Return (x, y) of the center of cell containing provided text 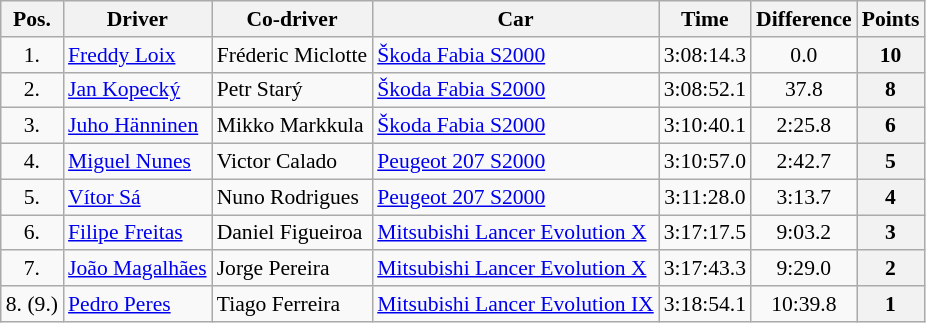
9:29.0 (804, 269)
2 (891, 269)
1 (891, 304)
Difference (804, 19)
2:42.7 (804, 162)
3 (891, 233)
Filipe Freitas (138, 233)
9:03.2 (804, 233)
37.8 (804, 90)
2:25.8 (804, 126)
Fréderic Miclotte (292, 55)
3. (32, 126)
Car (516, 19)
Vítor Sá (138, 197)
Tiago Ferreira (292, 304)
3:13.7 (804, 197)
5 (891, 162)
Time (705, 19)
7. (32, 269)
6 (891, 126)
Petr Starý (292, 90)
3:11:28.0 (705, 197)
2. (32, 90)
Miguel Nunes (138, 162)
Co-driver (292, 19)
6. (32, 233)
3:08:14.3 (705, 55)
Points (891, 19)
Mitsubishi Lancer Evolution IX (516, 304)
3:08:52.1 (705, 90)
Mikko Markkula (292, 126)
3:10:40.1 (705, 126)
Juho Hänninen (138, 126)
4. (32, 162)
3:17:43.3 (705, 269)
1. (32, 55)
8 (891, 90)
3:18:54.1 (705, 304)
Pos. (32, 19)
Freddy Loix (138, 55)
Jorge Pereira (292, 269)
Jan Kopecký (138, 90)
10 (891, 55)
Daniel Figueiroa (292, 233)
5. (32, 197)
3:10:57.0 (705, 162)
3:17:17.5 (705, 233)
Victor Calado (292, 162)
Pedro Peres (138, 304)
Driver (138, 19)
Nuno Rodrigues (292, 197)
4 (891, 197)
10:39.8 (804, 304)
João Magalhães (138, 269)
0.0 (804, 55)
8. (9.) (32, 304)
